Find where the given text appears and provide that cell's center as (x, y) coordinate. 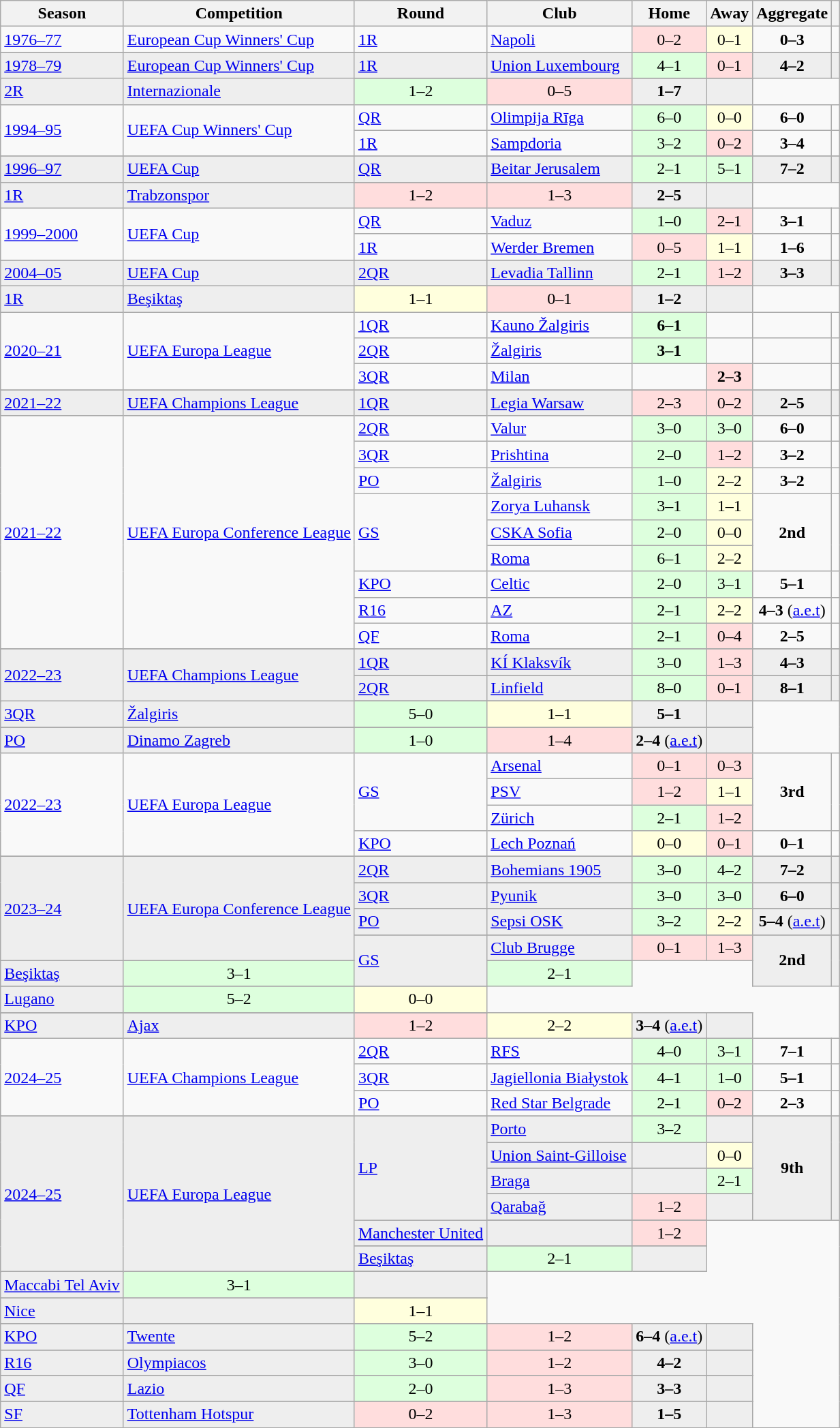
Season (62, 14)
Manchester United (420, 1233)
2023–24 (62, 909)
Zürich (560, 818)
Home (669, 14)
Porto (560, 1129)
1978–79 (62, 65)
Arsenal (560, 766)
Prishtina (560, 455)
5–0 (420, 714)
4–3 (792, 662)
AZ (560, 610)
Club Brugge (560, 947)
3–4 (792, 143)
Levadia Tallinn (560, 273)
UEFA Cup Winners' Cup (238, 130)
Valur (560, 429)
Ajax (238, 1025)
Lugano (62, 999)
Zorya Luhansk (560, 506)
KÍ Klaksvík (560, 662)
2R (62, 91)
Red Star Belgrade (560, 1103)
Jagiellonia Białystok (560, 1077)
2–4 (a.e.t) (669, 740)
5–4 (a.e.t) (792, 922)
Celtic (560, 584)
Union Saint-Gilloise (560, 1155)
LP (420, 1168)
1–5 (669, 1414)
Legia Warsaw (560, 403)
Bohemians 1905 (560, 870)
CSKA Sofia (560, 532)
Napoli (560, 40)
7–1 (792, 1051)
8–1 (792, 688)
Olimpija Rīga (560, 117)
1976–77 (62, 40)
Werder Bremen (560, 247)
Club (560, 14)
Linfield (560, 688)
Trabzonspor (238, 195)
Round (420, 14)
Away (730, 14)
PSV (560, 792)
RFS (560, 1051)
Aggregate (792, 14)
3–4 (a.e.t) (669, 1025)
Braga (560, 1181)
0–4 (730, 636)
8–0 (669, 688)
Sepsi OSK (560, 922)
2020–21 (62, 351)
Qarabağ (560, 1207)
Maccabi Tel Aviv (62, 1285)
1–7 (669, 91)
Tottenham Hotspur (238, 1414)
6–4 (a.e.t) (669, 1337)
Pyunik (560, 896)
1–6 (792, 247)
2004–05 (62, 273)
Competition (238, 14)
Union Luxembourg (560, 65)
4–0 (669, 1051)
Kauno Žalgiris (560, 325)
Dinamo Zagreb (238, 740)
1994–95 (62, 130)
SF (62, 1414)
1999–2000 (62, 234)
Nice (62, 1311)
Sampdoria (560, 143)
Vaduz (560, 221)
Milan (560, 377)
Lech Poznań (560, 844)
3rd (792, 792)
Olympiacos (238, 1363)
Internazionale (238, 91)
1–4 (560, 740)
Twente (238, 1337)
1996–97 (62, 169)
4–3 (a.e.t) (792, 610)
Lazio (238, 1388)
9th (792, 1168)
Beitar Jerusalem (560, 169)
